Locate the cell with the specified text and output its [X, Y] center coordinate. 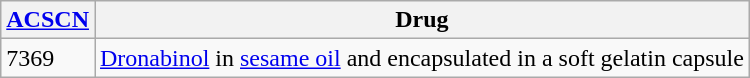
Dronabinol in sesame oil and encapsulated in a soft gelatin capsule [422, 58]
7369 [48, 58]
ACSCN [48, 20]
Drug [422, 20]
